Detect which cell encompasses the target text, then output its (x, y) center coordinate. 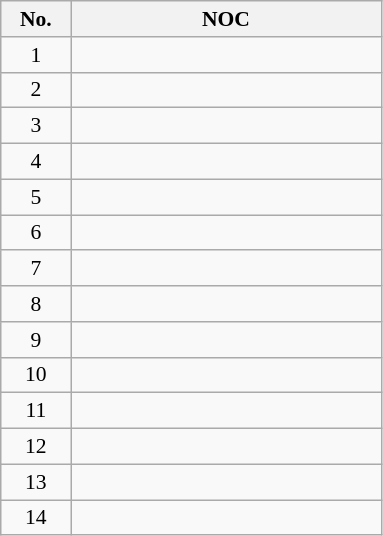
2 (36, 90)
3 (36, 126)
13 (36, 482)
1 (36, 55)
10 (36, 375)
6 (36, 233)
No. (36, 19)
7 (36, 269)
8 (36, 304)
NOC (226, 19)
4 (36, 162)
14 (36, 518)
5 (36, 197)
12 (36, 447)
11 (36, 411)
9 (36, 340)
